Extract the [x, y] coordinate from the center of the cell holding the provided text.  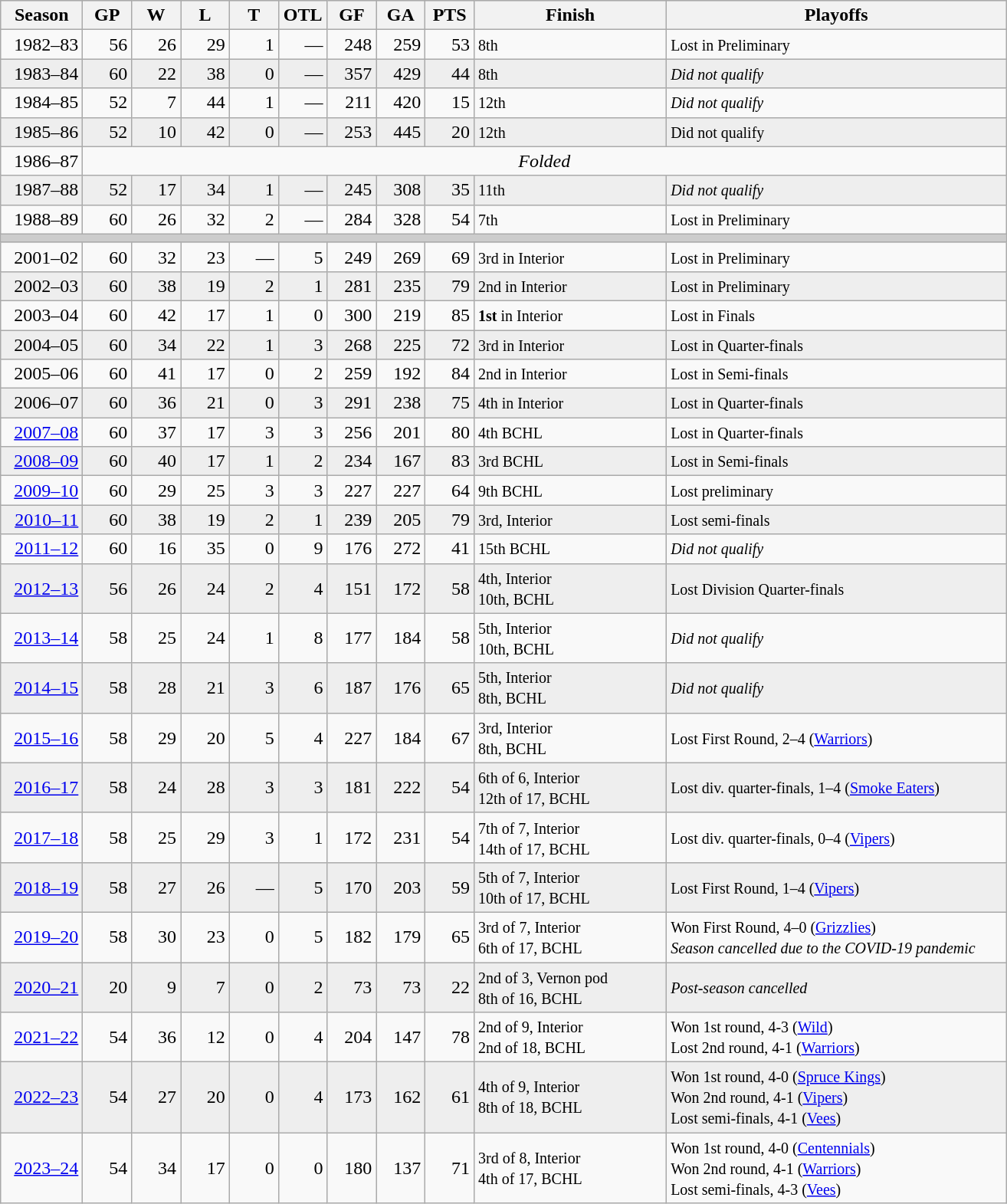
PTS [450, 15]
Won 1st round, 4-0 (Spruce Kings)Won 2nd round, 4-1 (Vipers)Lost semi-finals, 4-1 (Vees) [837, 1097]
6th of 6, Interior12th of 17, BCHL [570, 788]
L [205, 15]
2010–11 [41, 520]
1983–84 [41, 74]
64 [450, 490]
11th [570, 190]
222 [401, 788]
2001–02 [41, 257]
253 [352, 132]
Post-season cancelled [837, 987]
239 [352, 520]
GF [352, 15]
2021–22 [41, 1038]
3rd, Interior [570, 520]
1st in Interior [570, 315]
5th, Interior10th, BCHL [570, 638]
4th BCHL [570, 432]
37 [156, 432]
2009–10 [41, 490]
40 [156, 461]
173 [352, 1097]
OTL [303, 15]
211 [352, 103]
Folded [544, 161]
2005–06 [41, 374]
Lost First Round, 1–4 (Vipers) [837, 887]
2011–12 [41, 549]
67 [450, 737]
12 [205, 1038]
179 [401, 937]
Lost in Finals [837, 315]
170 [352, 887]
147 [401, 1038]
Playoffs [837, 15]
2012–13 [41, 589]
7th of 7, Interior14th of 17, BCHL [570, 837]
5th, Interior8th, BCHL [570, 688]
357 [352, 74]
2013–14 [41, 638]
429 [401, 74]
249 [352, 257]
T [254, 15]
75 [450, 403]
2003–04 [41, 315]
248 [352, 44]
15 [450, 103]
8 [303, 638]
234 [352, 461]
3rd of 7, Interior6th of 17, BCHL [570, 937]
2014–15 [41, 688]
9th BCHL [570, 490]
187 [352, 688]
78 [450, 1038]
80 [450, 432]
2002–03 [41, 286]
Finish [570, 15]
3rd BCHL [570, 461]
7th [570, 219]
10 [156, 132]
72 [450, 344]
1987–88 [41, 190]
4th in Interior [570, 403]
W [156, 15]
268 [352, 344]
3rd of 8, Interior4th of 17, BCHL [570, 1168]
71 [450, 1168]
53 [450, 44]
308 [401, 190]
1988–89 [41, 219]
1984–85 [41, 103]
2023–24 [41, 1168]
2020–21 [41, 987]
Lost div. quarter-finals, 0–4 (Vipers) [837, 837]
238 [401, 403]
4th of 9, Interior8th of 18, BCHL [570, 1097]
2022–23 [41, 1097]
180 [352, 1168]
445 [401, 132]
269 [401, 257]
61 [450, 1097]
2nd of 9, Interior2nd of 18, BCHL [570, 1038]
291 [352, 403]
204 [352, 1038]
69 [450, 257]
231 [401, 837]
1986–87 [41, 161]
Lost Division Quarter-finals [837, 589]
GP [107, 15]
181 [352, 788]
6 [303, 688]
192 [401, 374]
Lost First Round, 2–4 (Warriors) [837, 737]
Lost div. quarter-finals, 1–4 (Smoke Eaters) [837, 788]
30 [156, 937]
2nd of 3, Vernon pod8th of 16, BCHL [570, 987]
162 [401, 1097]
201 [401, 432]
1982–83 [41, 44]
256 [352, 432]
2007–08 [41, 432]
2017–18 [41, 837]
Lost preliminary [837, 490]
83 [450, 461]
Won 1st round, 4-0 (Centennials)Won 2nd round, 4-1 (Warriors)Lost semi-finals, 4-3 (Vees) [837, 1168]
281 [352, 286]
2018–19 [41, 887]
GA [401, 15]
Lost semi-finals [837, 520]
2015–16 [41, 737]
4th, Interior10th, BCHL [570, 589]
2006–07 [41, 403]
Won 1st round, 4-3 (Wild)Lost 2nd round, 4-1 (Warriors) [837, 1038]
1985–86 [41, 132]
2016–17 [41, 788]
182 [352, 937]
235 [401, 286]
137 [401, 1168]
151 [352, 589]
5th of 7, Interior10th of 17, BCHL [570, 887]
2008–09 [41, 461]
300 [352, 315]
205 [401, 520]
2019–20 [41, 937]
177 [352, 638]
272 [401, 549]
328 [401, 219]
16 [156, 549]
59 [450, 887]
3rd, Interior8th, BCHL [570, 737]
219 [401, 315]
167 [401, 461]
284 [352, 219]
Season [41, 15]
84 [450, 374]
225 [401, 344]
203 [401, 887]
85 [450, 315]
15th BCHL [570, 549]
2004–05 [41, 344]
420 [401, 103]
245 [352, 190]
Won First Round, 4–0 (Grizzlies)Season cancelled due to the COVID-19 pandemic [837, 937]
